Extract the (x, y) coordinate from the center of the cell holding the provided text.  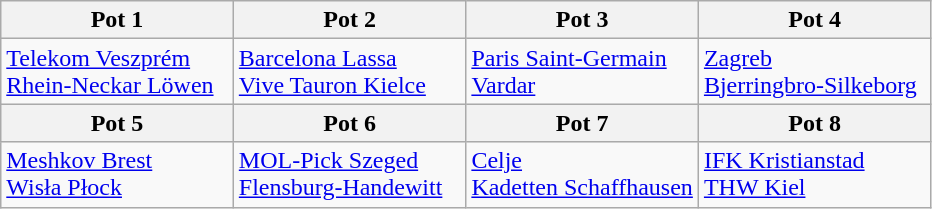
Meshkov Brest Wisła Płock (118, 174)
Pot 8 (814, 123)
Zagreb Bjerringbro-Silkeborg (814, 72)
Pot 7 (582, 123)
Paris Saint-Germain Vardar (582, 72)
Celje Kadetten Schaffhausen (582, 174)
Pot 3 (582, 20)
Pot 5 (118, 123)
Barcelona Lassa Vive Tauron Kielce (350, 72)
Pot 1 (118, 20)
IFK Kristianstad THW Kiel (814, 174)
Pot 4 (814, 20)
MOL-Pick Szeged Flensburg-Handewitt (350, 174)
Telekom Veszprém Rhein-Neckar Löwen (118, 72)
Pot 2 (350, 20)
Pot 6 (350, 123)
